Find where the given text appears and provide that cell's center as (X, Y) coordinate. 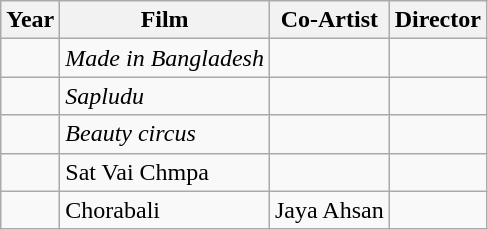
Sat Vai Chmpa (165, 172)
Year (30, 20)
Film (165, 20)
Jaya Ahsan (329, 210)
Made in Bangladesh (165, 58)
Beauty circus (165, 134)
Director (438, 20)
Co-Artist (329, 20)
Chorabali (165, 210)
Sapludu (165, 96)
